Scan for the cell matching the given text and deliver its (X, Y) coordinate at center. 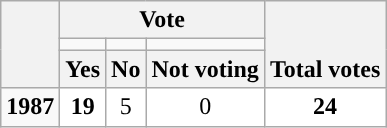
24 (325, 107)
Vote (162, 20)
Total votes (325, 44)
No (126, 69)
Not voting (205, 69)
19 (83, 107)
0 (205, 107)
Yes (83, 69)
5 (126, 107)
1987 (30, 107)
